Capture the cell that displays the provided text and extract its [x, y] central coordinate. 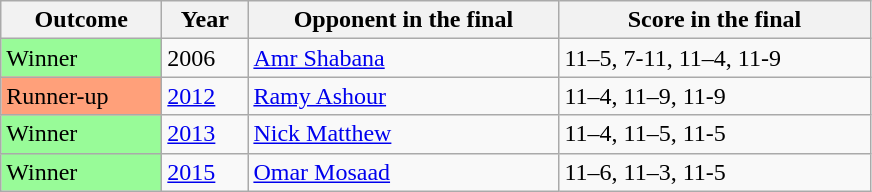
11–6, 11–3, 11-5 [714, 172]
2015 [205, 172]
Outcome [82, 20]
Omar Mosaad [404, 172]
Year [205, 20]
11–4, 11–9, 11-9 [714, 96]
Runner-up [82, 96]
2012 [205, 96]
Ramy Ashour [404, 96]
Nick Matthew [404, 134]
11–4, 11–5, 11-5 [714, 134]
Amr Shabana [404, 58]
Opponent in the final [404, 20]
11–5, 7-11, 11–4, 11-9 [714, 58]
2006 [205, 58]
2013 [205, 134]
Score in the final [714, 20]
